Locate the cell with the specified text and output its [X, Y] center coordinate. 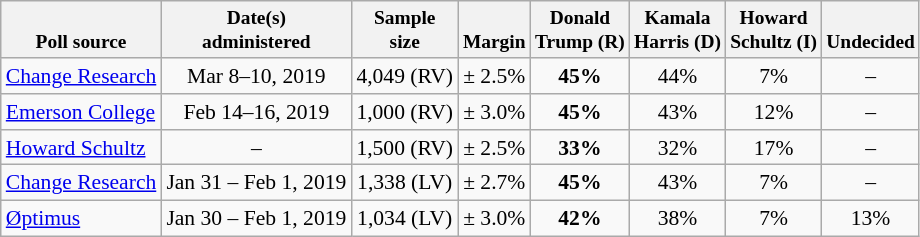
Jan 30 – Feb 1, 2019 [256, 219]
4,049 (RV) [404, 76]
33% [580, 148]
42% [580, 219]
38% [677, 219]
Poll source [82, 30]
± 2.7% [494, 183]
Samplesize [404, 30]
12% [774, 112]
1,500 (RV) [404, 148]
32% [677, 148]
1,034 (LV) [404, 219]
Feb 14–16, 2019 [256, 112]
Mar 8–10, 2019 [256, 76]
1,338 (LV) [404, 183]
KamalaHarris (D) [677, 30]
Undecided [871, 30]
17% [774, 148]
HowardSchultz (I) [774, 30]
Margin [494, 30]
DonaldTrump (R) [580, 30]
1,000 (RV) [404, 112]
Emerson College [82, 112]
Jan 31 – Feb 1, 2019 [256, 183]
Øptimus [82, 219]
44% [677, 76]
Howard Schultz [82, 148]
13% [871, 219]
Date(s)administered [256, 30]
